Search for the cell housing the specified text and yield its [x, y] center coordinate. 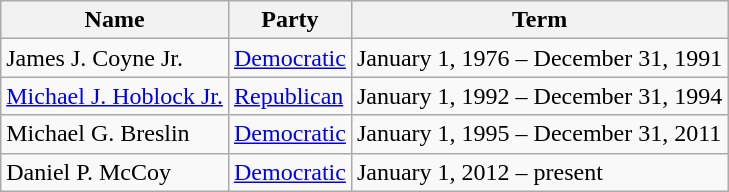
Daniel P. McCoy [115, 172]
January 1, 2012 – present [539, 172]
Party [290, 20]
January 1, 1976 – December 31, 1991 [539, 58]
James J. Coyne Jr. [115, 58]
Term [539, 20]
Republican [290, 96]
January 1, 1992 – December 31, 1994 [539, 96]
January 1, 1995 – December 31, 2011 [539, 134]
Name [115, 20]
Michael G. Breslin [115, 134]
Michael J. Hoblock Jr. [115, 96]
